Determine the (x, y) coordinate at the center of the cell enclosing the given text.  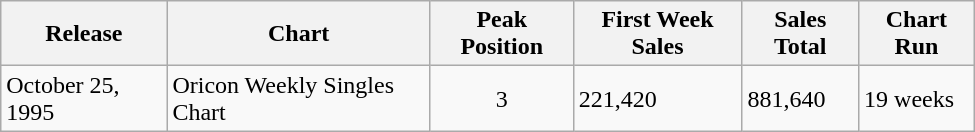
Oricon Weekly Singles Chart (299, 98)
3 (502, 98)
Release (84, 34)
Peak Position (502, 34)
881,640 (800, 98)
October 25, 1995 (84, 98)
221,420 (658, 98)
Chart (299, 34)
First Week Sales (658, 34)
Sales Total (800, 34)
19 weeks (917, 98)
Chart Run (917, 34)
